Return [X, Y] of the center of cell containing provided text 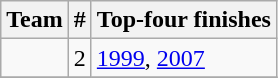
2 [80, 58]
Team [35, 20]
Top-four finishes [184, 20]
1999, 2007 [184, 58]
# [80, 20]
